For the text-containing cell, return its midpoint in (x, y) coordinate format. 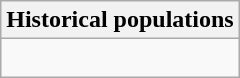
Historical populations (120, 20)
